Find where the given text appears and provide that cell's center as [X, Y] coordinate. 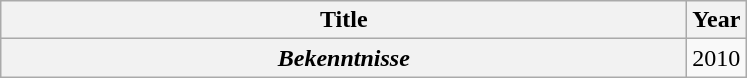
Title [344, 20]
Bekenntnisse [344, 58]
2010 [716, 58]
Year [716, 20]
